Extract the [X, Y] coordinate from the center of the cell holding the provided text.  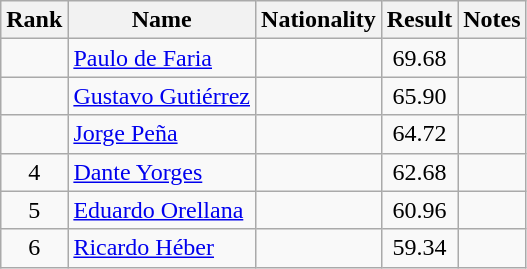
4 [34, 172]
Nationality [319, 20]
Paulo de Faria [162, 58]
69.68 [419, 58]
Dante Yorges [162, 172]
59.34 [419, 248]
60.96 [419, 210]
Jorge Peña [162, 134]
Notes [492, 20]
Gustavo Gutiérrez [162, 96]
64.72 [419, 134]
Ricardo Héber [162, 248]
Result [419, 20]
Eduardo Orellana [162, 210]
65.90 [419, 96]
6 [34, 248]
Name [162, 20]
62.68 [419, 172]
Rank [34, 20]
5 [34, 210]
